Pinpoint the cell where the given text exists, returning its [X, Y] midpoint coordinate. 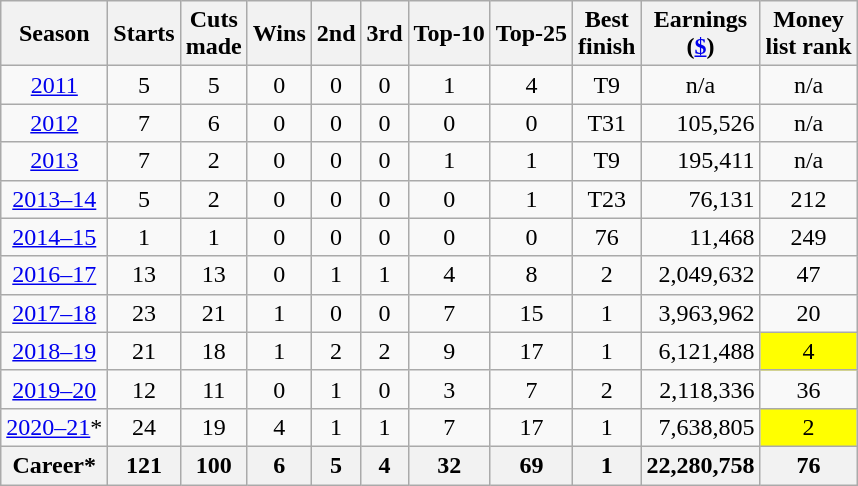
Season [54, 34]
2019–20 [54, 389]
2nd [336, 34]
7,638,805 [700, 427]
105,526 [700, 123]
15 [531, 313]
11 [214, 389]
3 [449, 389]
T31 [607, 123]
Cutsmade [214, 34]
69 [531, 465]
Starts [144, 34]
2011 [54, 85]
3rd [384, 34]
2014–15 [54, 237]
18 [214, 351]
T23 [607, 199]
100 [214, 465]
12 [144, 389]
2016–17 [54, 275]
2017–18 [54, 313]
Career* [54, 465]
9 [449, 351]
47 [808, 275]
2018–19 [54, 351]
2013 [54, 161]
Bestfinish [607, 34]
2013–14 [54, 199]
Top-10 [449, 34]
2020–21* [54, 427]
36 [808, 389]
212 [808, 199]
23 [144, 313]
20 [808, 313]
3,963,962 [700, 313]
22,280,758 [700, 465]
6,121,488 [700, 351]
2,049,632 [700, 275]
8 [531, 275]
Top-25 [531, 34]
Moneylist rank [808, 34]
249 [808, 237]
24 [144, 427]
121 [144, 465]
Earnings($) [700, 34]
19 [214, 427]
32 [449, 465]
2012 [54, 123]
2,118,336 [700, 389]
195,411 [700, 161]
76,131 [700, 199]
Wins [279, 34]
11,468 [700, 237]
